Provide the (x, y) coordinate of the cell's center where the given text is located.  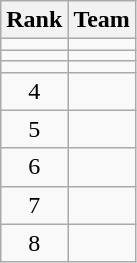
4 (34, 91)
7 (34, 205)
6 (34, 167)
5 (34, 129)
8 (34, 243)
Team (102, 20)
Rank (34, 20)
